Find where the given text appears and provide that cell's center as [x, y] coordinate. 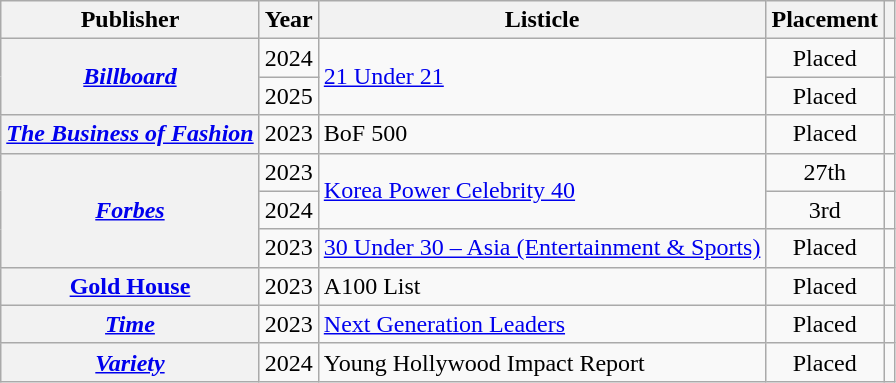
Gold House [130, 286]
Forbes [130, 210]
A100 List [542, 286]
2025 [288, 96]
Young Hollywood Impact Report [542, 362]
3rd [825, 210]
Korea Power Celebrity 40 [542, 191]
Variety [130, 362]
Placement [825, 20]
Year [288, 20]
21 Under 21 [542, 77]
Billboard [130, 77]
30 Under 30 – Asia (Entertainment & Sports) [542, 248]
Next Generation Leaders [542, 324]
Listicle [542, 20]
BoF 500 [542, 134]
27th [825, 172]
Time [130, 324]
Publisher [130, 20]
The Business of Fashion [130, 134]
